Scan for the cell matching the given text and deliver its (x, y) coordinate at center. 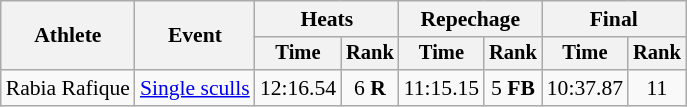
6 R (370, 88)
11:15.15 (442, 88)
11 (657, 88)
Athlete (68, 36)
Repechage (470, 19)
Rabia Rafique (68, 88)
Single sculls (195, 88)
Heats (327, 19)
Event (195, 36)
10:37.87 (585, 88)
5 FB (513, 88)
12:16.54 (298, 88)
Final (614, 19)
